Capture the cell that displays the provided text and extract its (x, y) central coordinate. 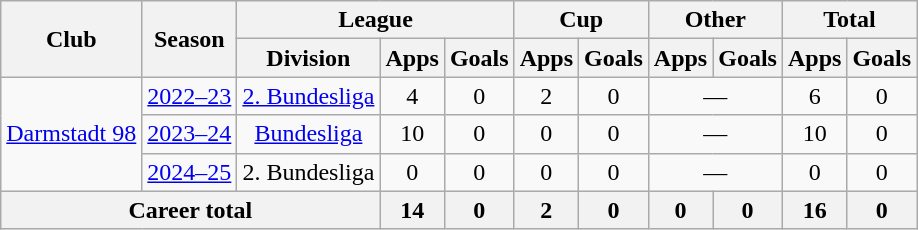
4 (412, 96)
6 (814, 96)
2023–24 (190, 134)
League (376, 20)
14 (412, 210)
Darmstadt 98 (72, 134)
Total (849, 20)
16 (814, 210)
Cup (581, 20)
Club (72, 39)
Division (308, 58)
Other (715, 20)
2024–25 (190, 172)
2022–23 (190, 96)
Season (190, 39)
Career total (190, 210)
Bundesliga (308, 134)
